Return the (x, y) coordinate for the center point of the cell that contains the specified text.  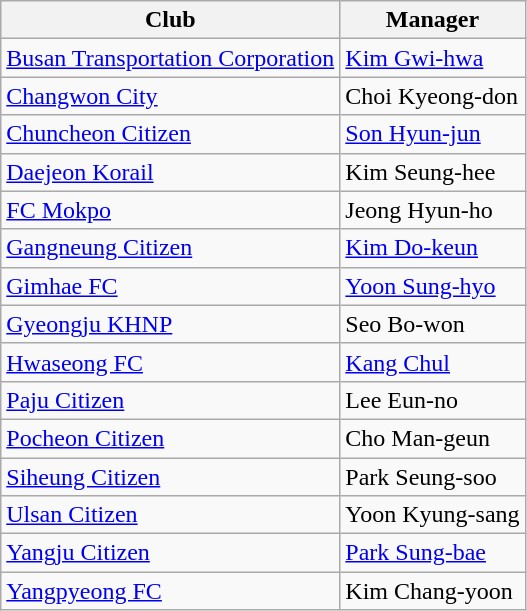
Pocheon Citizen (170, 438)
Cho Man-geun (432, 438)
Yangju Citizen (170, 553)
Manager (432, 20)
Siheung Citizen (170, 477)
Choi Kyeong-don (432, 96)
Kim Gwi-hwa (432, 58)
Changwon City (170, 96)
Hwaseong FC (170, 362)
Park Sung-bae (432, 553)
Lee Eun-no (432, 400)
Busan Transportation Corporation (170, 58)
Ulsan Citizen (170, 515)
Kim Seung-hee (432, 172)
Daejeon Korail (170, 172)
Yoon Kyung-sang (432, 515)
Gangneung Citizen (170, 248)
Kim Chang-yoon (432, 591)
Chuncheon Citizen (170, 134)
Kim Do-keun (432, 248)
Gimhae FC (170, 286)
FC Mokpo (170, 210)
Park Seung-soo (432, 477)
Paju Citizen (170, 400)
Yoon Sung-hyo (432, 286)
Jeong Hyun-ho (432, 210)
Club (170, 20)
Yangpyeong FC (170, 591)
Gyeongju KHNP (170, 324)
Seo Bo-won (432, 324)
Son Hyun-jun (432, 134)
Kang Chul (432, 362)
